Output the [X, Y] coordinate of the center of the cell containing the given text.  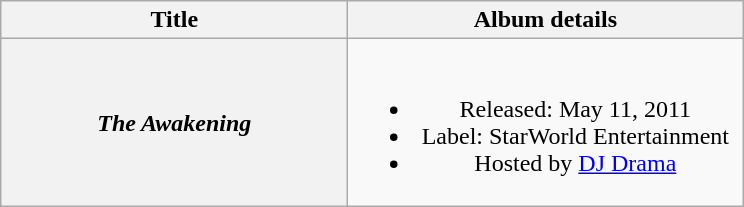
Title [174, 20]
Released: May 11, 2011Label: StarWorld EntertainmentHosted by DJ Drama [546, 122]
The Awakening [174, 122]
Album details [546, 20]
